Output the (x, y) coordinate of the center of the cell containing the given text.  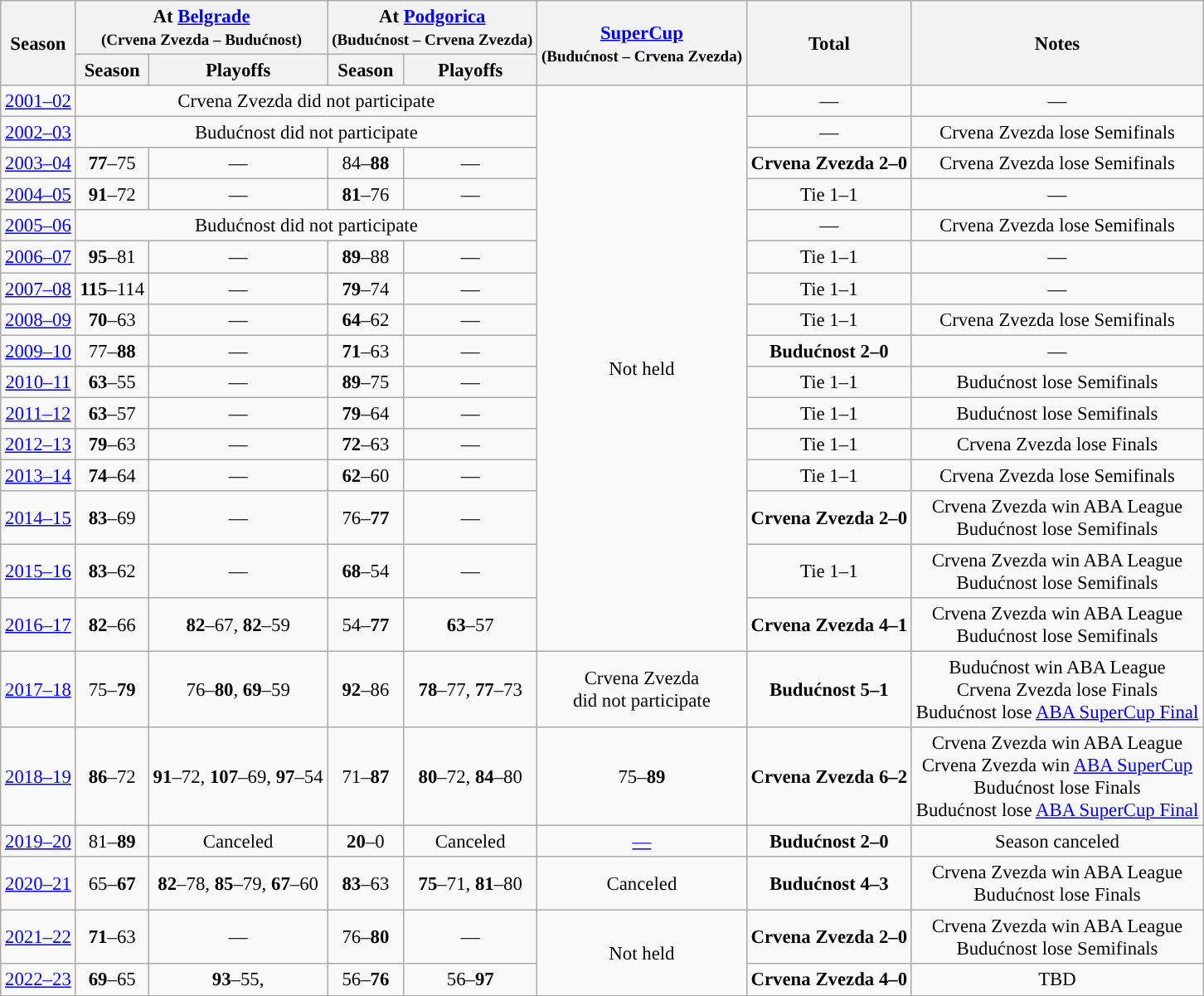
2001–02 (38, 101)
95–81 (112, 257)
2017–18 (38, 690)
83–63 (366, 884)
79–74 (366, 289)
Crvena Zvezda win ABA LeagueBudućnost lose Finals (1056, 884)
2018–19 (38, 776)
2013–14 (38, 475)
At Podgorica(Budućnost – Crvena Zvezda) (433, 28)
82–66 (112, 625)
2021–22 (38, 937)
2002–03 (38, 133)
89–75 (366, 381)
Crvena Zvezda 6–2 (829, 776)
2022–23 (38, 980)
83–69 (112, 517)
74–64 (112, 475)
2016–17 (38, 625)
Crvena Zvezda win ABA LeagueCrvena Zvezda win ABA SuperCupBudućnost lose FinalsBudućnost lose ABA SuperCup Final (1056, 776)
91–72 (112, 195)
TBD (1056, 980)
83–62 (112, 571)
2005–06 (38, 226)
82–67, 82–59 (238, 625)
69–65 (112, 980)
81–89 (112, 842)
89–88 (366, 257)
2009–10 (38, 351)
64–62 (366, 319)
54–77 (366, 625)
SuperCup(Budućnost – Crvena Zvezda) (642, 43)
82–78, 85–79, 67–60 (238, 884)
79–63 (112, 445)
2012–13 (38, 445)
Crvena Zvezda lose Finals (1056, 445)
2015–16 (38, 571)
71–87 (366, 776)
2006–07 (38, 257)
2019–20 (38, 842)
2011–12 (38, 413)
84–88 (366, 163)
At Belgrade(Crvena Zvezda – Budućnost) (201, 28)
75–79 (112, 690)
75–89 (642, 776)
91–72, 107–69, 97–54 (238, 776)
Crvena Zvezda did not participate (307, 101)
79–64 (366, 413)
Notes (1056, 43)
76–80 (366, 937)
2010–11 (38, 381)
68–54 (366, 571)
Total (829, 43)
Budućnost 5–1 (829, 690)
Crvena Zvezda 4–0 (829, 980)
81–76 (366, 195)
Budućnost 4–3 (829, 884)
Season canceled (1056, 842)
Budućnost win ABA LeagueCrvena Zvezda lose FinalsBudućnost lose ABA SuperCup Final (1056, 690)
2003–04 (38, 163)
78–77, 77–73 (471, 690)
92–86 (366, 690)
80–72, 84–80 (471, 776)
75–71, 81–80 (471, 884)
76–77 (366, 517)
115–114 (112, 289)
70–63 (112, 319)
2020–21 (38, 884)
77–88 (112, 351)
2014–15 (38, 517)
2007–08 (38, 289)
76–80, 69–59 (238, 690)
Crvena Zvezda 4–1 (829, 625)
65–67 (112, 884)
20–0 (366, 842)
62–60 (366, 475)
56–97 (471, 980)
93–55, (238, 980)
86–72 (112, 776)
2004–05 (38, 195)
2008–09 (38, 319)
Crvena Zvezdadid not participate (642, 690)
77–75 (112, 163)
56–76 (366, 980)
72–63 (366, 445)
63–55 (112, 381)
